Extract the [x, y] coordinate from the center of the cell holding the provided text.  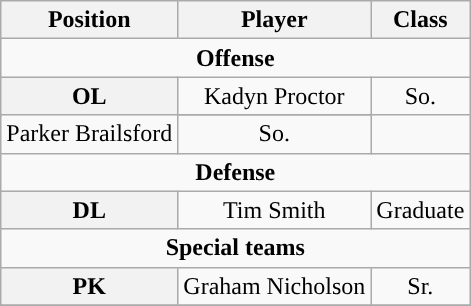
DL [90, 210]
Sr. [420, 286]
PK [90, 286]
Graham Nicholson [274, 286]
Position [90, 20]
Class [420, 20]
OL [90, 96]
Graduate [420, 210]
Tim Smith [274, 210]
Offense [236, 58]
Special teams [236, 248]
Kadyn Proctor [274, 96]
Parker Brailsford [90, 134]
Player [274, 20]
Defense [236, 172]
